Scan for the cell matching the given text and deliver its (X, Y) coordinate at center. 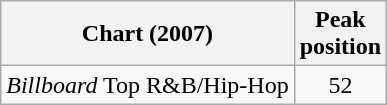
Chart (2007) (148, 34)
Billboard Top R&B/Hip-Hop (148, 85)
52 (340, 85)
Peakposition (340, 34)
